Scan for the cell matching the given text and deliver its [x, y] coordinate at center. 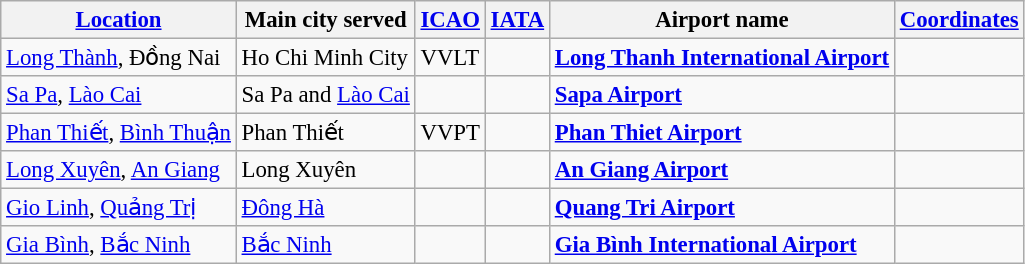
Long Xuyên [326, 170]
Long Thành, Đồng Nai [119, 58]
Quang Tri Airport [722, 208]
Long Xuyên, An Giang [119, 170]
Bắc Ninh [326, 245]
Sa Pa, Lào Cai [119, 95]
Coordinates [959, 20]
Gia Bình International Airport [722, 245]
An Giang Airport [722, 170]
ICAO [450, 20]
Sa Pa and Lào Cai [326, 95]
Phan Thiết, Bình Thuận [119, 133]
Location [119, 20]
VVPT [450, 133]
Gio Linh, Quảng Trị [119, 208]
Ho Chi Minh City [326, 58]
Gia Bình, Bắc Ninh [119, 245]
Phan Thiet Airport [722, 133]
Airport name [722, 20]
Sapa Airport [722, 95]
Phan Thiết [326, 133]
VVLT [450, 58]
Long Thanh International Airport [722, 58]
Main city served [326, 20]
Đông Hà [326, 208]
IATA [517, 20]
